Return the (x, y) coordinate for the center point of the cell that contains the specified text.  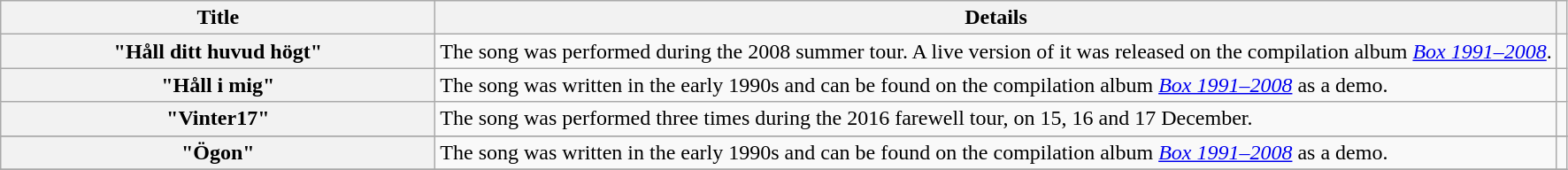
"Håll i mig" (218, 85)
The song was performed three times during the 2016 farewell tour, on 15, 16 and 17 December. (996, 119)
Title (218, 18)
Details (996, 18)
The song was performed during the 2008 summer tour. A live version of it was released on the compilation album Box 1991–2008. (996, 51)
"Ögon" (218, 152)
"Håll ditt huvud högt" (218, 51)
"Vinter17" (218, 119)
